Locate the cell with the specified text and output its [x, y] center coordinate. 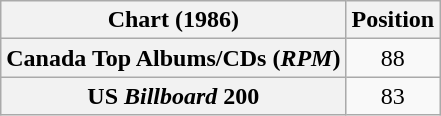
Canada Top Albums/CDs (RPM) [174, 58]
88 [393, 58]
Position [393, 20]
Chart (1986) [174, 20]
83 [393, 96]
US Billboard 200 [174, 96]
